Return the (X, Y) coordinate for the center point of the cell that contains the specified text.  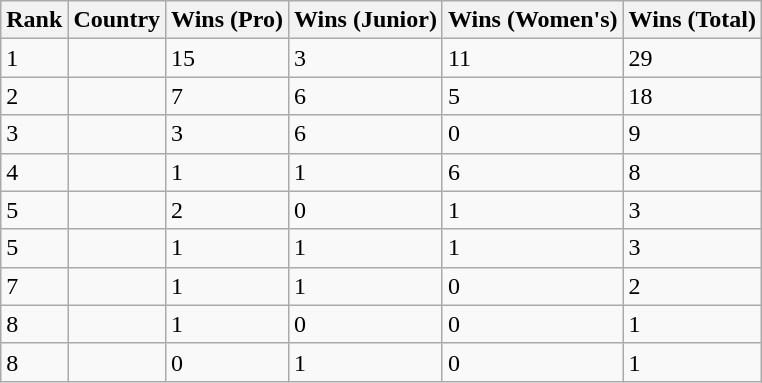
Rank (34, 20)
Wins (Women's) (532, 20)
Country (117, 20)
Wins (Pro) (228, 20)
4 (34, 172)
11 (532, 58)
29 (692, 58)
Wins (Total) (692, 20)
15 (228, 58)
9 (692, 134)
18 (692, 96)
Wins (Junior) (365, 20)
